From the cell containing the given text, extract its center point as (X, Y) coordinate. 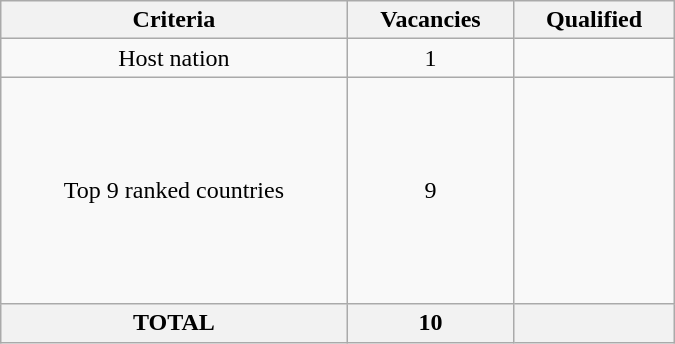
Host nation (174, 58)
Qualified (594, 20)
TOTAL (174, 323)
Vacancies (430, 20)
1 (430, 58)
Top 9 ranked countries (174, 190)
10 (430, 323)
Criteria (174, 20)
9 (430, 190)
